Output the [X, Y] coordinate of the center of the cell containing the given text.  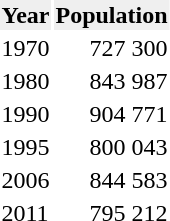
843 987 [112, 81]
904 771 [112, 114]
2006 [26, 180]
727 300 [112, 48]
1990 [26, 114]
1970 [26, 48]
800 043 [112, 147]
1980 [26, 81]
Year [26, 15]
1995 [26, 147]
Population [112, 15]
844 583 [112, 180]
